Capture the cell that displays the provided text and extract its (x, y) central coordinate. 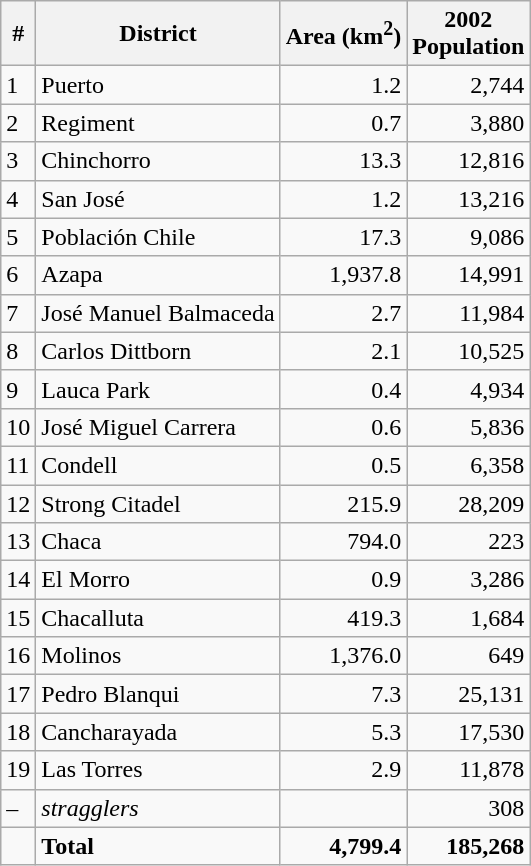
13.3 (344, 161)
12,816 (468, 161)
1,937.8 (344, 275)
0.4 (344, 389)
3,286 (468, 580)
San José (158, 199)
Las Torres (158, 770)
0.6 (344, 427)
District (158, 34)
Chaca (158, 542)
3 (18, 161)
14,991 (468, 275)
Area (km2) (344, 34)
7 (18, 313)
5,836 (468, 427)
16 (18, 656)
6,358 (468, 465)
11,984 (468, 313)
– (18, 808)
José Manuel Balmaceda (158, 313)
2.1 (344, 351)
Total (158, 846)
185,268 (468, 846)
2,744 (468, 85)
5.3 (344, 732)
2 (18, 123)
Pedro Blanqui (158, 694)
6 (18, 275)
2002Population (468, 34)
1,684 (468, 618)
9,086 (468, 237)
11,878 (468, 770)
Strong Citadel (158, 503)
13,216 (468, 199)
stragglers (158, 808)
Población Chile (158, 237)
# (18, 34)
Azapa (158, 275)
308 (468, 808)
11 (18, 465)
Cancharayada (158, 732)
8 (18, 351)
El Morro (158, 580)
Chacalluta (158, 618)
7.3 (344, 694)
13 (18, 542)
14 (18, 580)
12 (18, 503)
18 (18, 732)
1 (18, 85)
2.9 (344, 770)
19 (18, 770)
Regiment (158, 123)
0.7 (344, 123)
223 (468, 542)
4,799.4 (344, 846)
Puerto (158, 85)
Molinos (158, 656)
4,934 (468, 389)
3,880 (468, 123)
José Miguel Carrera (158, 427)
17,530 (468, 732)
0.9 (344, 580)
Condell (158, 465)
17.3 (344, 237)
10 (18, 427)
10,525 (468, 351)
1,376.0 (344, 656)
794.0 (344, 542)
25,131 (468, 694)
2.7 (344, 313)
9 (18, 389)
0.5 (344, 465)
17 (18, 694)
Lauca Park (158, 389)
28,209 (468, 503)
15 (18, 618)
Chinchorro (158, 161)
4 (18, 199)
215.9 (344, 503)
419.3 (344, 618)
5 (18, 237)
Carlos Dittborn (158, 351)
649 (468, 656)
